Capture the cell that displays the provided text and extract its [x, y] central coordinate. 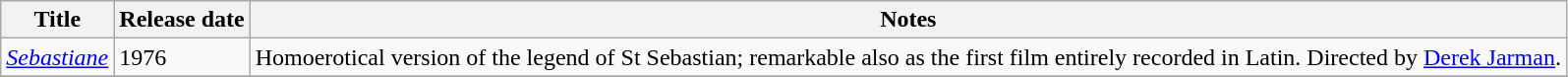
Title [57, 20]
1976 [182, 57]
Notes [908, 20]
Release date [182, 20]
Sebastiane [57, 57]
Homoerotical version of the legend of St Sebastian; remarkable also as the first film entirely recorded in Latin. Directed by Derek Jarman. [908, 57]
